Output the (x, y) coordinate of the center of the cell containing the given text.  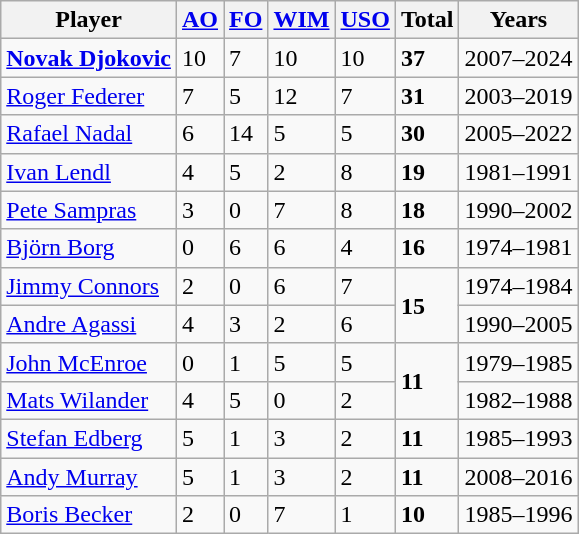
2003–2019 (518, 96)
Mats Wilander (89, 400)
1985–1996 (518, 515)
1990–2005 (518, 324)
Ivan Lendl (89, 172)
2007–2024 (518, 58)
Andy Murray (89, 477)
Rafael Nadal (89, 134)
FO (246, 20)
1974–1984 (518, 286)
18 (427, 210)
19 (427, 172)
1979–1985 (518, 362)
Boris Becker (89, 515)
30 (427, 134)
15 (427, 305)
Years (518, 20)
AO (200, 20)
31 (427, 96)
2005–2022 (518, 134)
1985–1993 (518, 438)
1981–1991 (518, 172)
1982–1988 (518, 400)
Total (427, 20)
1974–1981 (518, 248)
Andre Agassi (89, 324)
Björn Borg (89, 248)
Jimmy Connors (89, 286)
14 (246, 134)
Roger Federer (89, 96)
Pete Sampras (89, 210)
USO (365, 20)
WIM (302, 20)
37 (427, 58)
Player (89, 20)
John McEnroe (89, 362)
1990–2002 (518, 210)
Novak Djokovic (89, 58)
12 (302, 96)
16 (427, 248)
Stefan Edberg (89, 438)
2008–2016 (518, 477)
